Identify which cell holds the provided text, then report its [x, y] central coordinate. 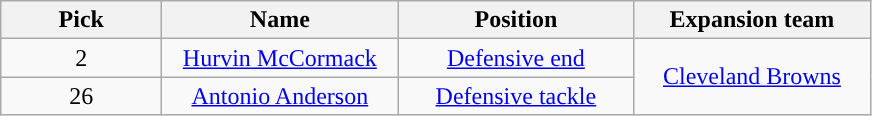
Pick [82, 20]
Defensive end [516, 58]
26 [82, 96]
Name [280, 20]
Defensive tackle [516, 96]
2 [82, 58]
Position [516, 20]
Antonio Anderson [280, 96]
Expansion team [752, 20]
Cleveland Browns [752, 77]
Hurvin McCormack [280, 58]
